Detect which cell encompasses the target text, then output its [X, Y] center coordinate. 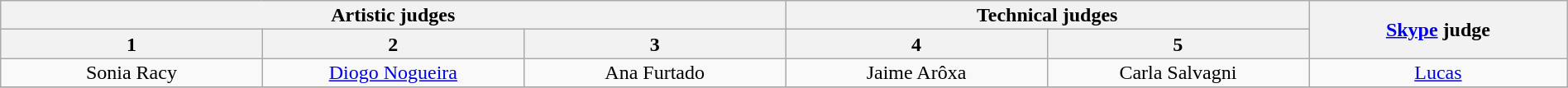
1 [131, 44]
5 [1178, 44]
Diogo Nogueira [393, 72]
Carla Salvagni [1178, 72]
Jaime Arôxa [916, 72]
Ana Furtado [654, 72]
Lucas [1439, 72]
Sonia Racy [131, 72]
3 [654, 44]
Skype judge [1439, 30]
Artistic judges [394, 15]
4 [916, 44]
2 [393, 44]
Technical judges [1047, 15]
